Locate the cell with the specified text and output its (X, Y) center coordinate. 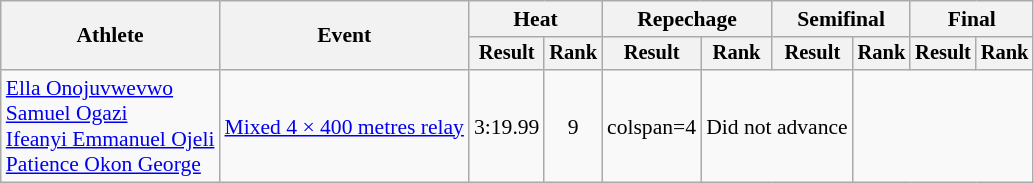
Athlete (110, 36)
9 (573, 126)
Did not advance (777, 126)
Semifinal (841, 19)
Mixed 4 × 400 metres relay (344, 126)
3:19.99 (506, 126)
Final (972, 19)
Event (344, 36)
Repechage (687, 19)
colspan=4 (652, 126)
Ella OnojuvwevwoSamuel OgaziIfeanyi Emmanuel OjeliPatience Okon George (110, 126)
Heat (536, 19)
